Locate the cell with the specified text and output its (x, y) center coordinate. 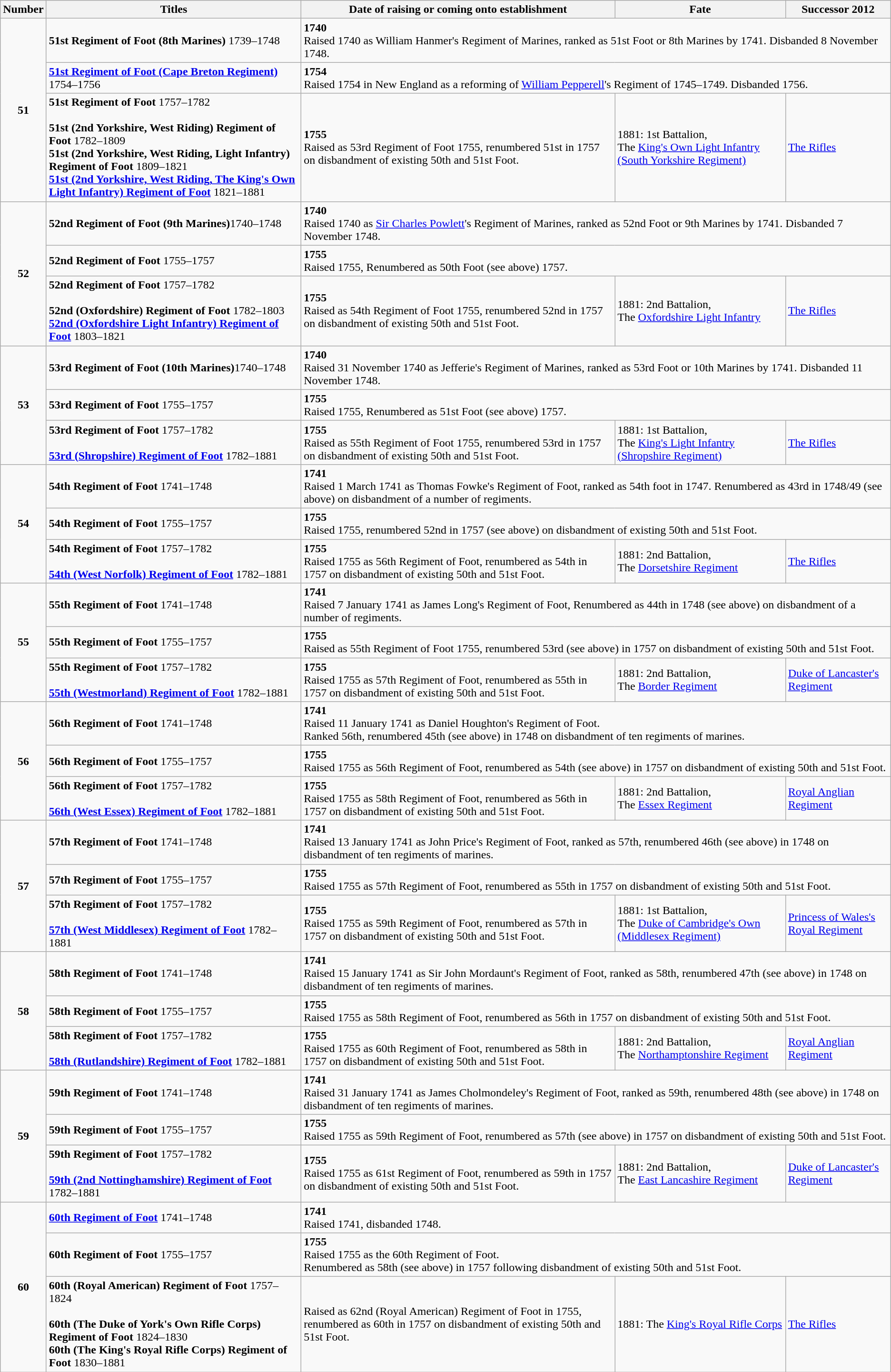
55th Regiment of Foot 1741–1748 (173, 605)
1741Raised 7 January 1741 as James Long's Regiment of Foot, Renumbered as 44th in 1748 (see above) on disbandment of a number of regiments. (596, 605)
59 (23, 1136)
56th Regiment of Foot 1757–178256th (West Essex) Regiment of Foot 1782–1881 (173, 798)
1755Raised 1755 as 56th Regiment of Foot, renumbered as 54th (see above) in 1757 on disbandment of existing 50th and 51st Foot. (596, 761)
59th Regiment of Foot 1757–178259th (2nd Nottinghamshire) Regiment of Foot 1782–1881 (173, 1173)
51st Regiment of Foot (Cape Breton Regiment) 1754–1756 (173, 78)
57 (23, 886)
59th Regiment of Foot 1741–1748 (173, 1092)
1881: 2nd Battalion,The Border Regiment (700, 680)
53rd Regiment of Foot 1755–1757 (173, 405)
1755Raised 1755, renumbered 52nd in 1757 (see above) on disbandment of existing 50th and 51st Foot. (596, 524)
1881: 2nd Battalion,The Dorsetshire Regiment (700, 561)
58th Regiment of Foot 1757–178258th (Rutlandshire) Regiment of Foot 1782–1881 (173, 1048)
55th Regiment of Foot 1755–1757 (173, 643)
1755Raised 1755 as 59th Regiment of Foot, renumbered as 57th in 1757 on disbandment of existing 50th and 51st Foot. (458, 924)
58th Regiment of Foot 1755–1757 (173, 1011)
1881: 1st Battalion,The King's Light Infantry (Shropshire Regiment) (700, 442)
1755Raised 1755 as 59th Regiment of Foot, renumbered as 57th (see above) in 1757 on disbandment of existing 50th and 51st Foot. (596, 1129)
57th Regiment of Foot 1755–1757 (173, 880)
51 (23, 110)
1754Raised 1754 in New England as a reforming of William Pepperell's Regiment of 1745–1749. Disbanded 1756. (596, 78)
55 (23, 643)
60th Regiment of Foot 1741–1748 (173, 1217)
1740Raised 1740 as William Hanmer's Regiment of Marines, ranked as 51st Foot or 8th Marines by 1741. Disbanded 8 November 1748. (596, 40)
1881: 1st Battalion,The King's Own Light Infantry (South Yorkshire Regiment) (700, 148)
53rd Regiment of Foot (10th Marines)1740–1748 (173, 368)
55th Regiment of Foot 1757–178255th (Westmorland) Regiment of Foot 1782–1881 (173, 680)
52nd Regiment of Foot (9th Marines)1740–1748 (173, 223)
60 (23, 1286)
1741Raised 1741, disbanded 1748. (596, 1217)
1755Raised 1755 as the 60th Regiment of Foot. Renumbered as 58th (see above) in 1757 following disbandment of existing 50th and 51st Foot. (596, 1255)
1881: The King's Royal Rifle Corps (700, 1324)
1740Raised 31 November 1740 as Jefferie's Regiment of Marines, ranked as 53rd Foot or 10th Marines by 1741. Disbanded 11 November 1748. (596, 368)
57th Regiment of Foot 1757–178257th (West Middlesex) Regiment of Foot 1782–1881 (173, 924)
1740Raised 1740 as Sir Charles Powlett's Regiment of Marines, ranked as 52nd Foot or 9th Marines by 1741. Disbanded 7 November 1748. (596, 223)
59th Regiment of Foot 1755–1757 (173, 1129)
1755Raised as 54th Regiment of Foot 1755, renumbered 52nd in 1757 on disbandment of existing 50th and 51st Foot. (458, 311)
1755Raised as 55th Regiment of Foot 1755, renumbered 53rd (see above) in 1757 on disbandment of existing 50th and 51st Foot. (596, 643)
60th Regiment of Foot 1755–1757 (173, 1255)
52nd Regiment of Foot 1757–178252nd (Oxfordshire) Regiment of Foot 1782–1803 52nd (Oxfordshire Light Infantry) Regiment of Foot 1803–1821 (173, 311)
1881: 2nd Battalion,The East Lancashire Regiment (700, 1173)
Princess of Wales's Royal Regiment (838, 924)
58th Regiment of Foot 1741–1748 (173, 974)
57th Regiment of Foot 1741–1748 (173, 842)
Number (23, 10)
54th Regiment of Foot 1741–1748 (173, 486)
Titles (173, 10)
1755Raised as 55th Regiment of Foot 1755, renumbered 53rd in 1757 on disbandment of existing 50th and 51st Foot. (458, 442)
53 (23, 405)
1755Raised 1755 as 56th Regiment of Foot, renumbered as 54th in 1757 on disbandment of existing 50th and 51st Foot. (458, 561)
56 (23, 761)
Raised as 62nd (Royal American) Regiment of Foot in 1755, renumbered as 60th in 1757 on disbandment of existing 50th and 51st Foot. (458, 1324)
1881: 1st Battalion,The Duke of Cambridge's Own (Middlesex Regiment) (700, 924)
1755Raised 1755, Renumbered as 51st Foot (see above) 1757. (596, 405)
54th Regiment of Foot 1755–1757 (173, 524)
1755Raised 1755, Renumbered as 50th Foot (see above) 1757. (596, 261)
52nd Regiment of Foot 1755–1757 (173, 261)
1881: 2nd Battalion,The Northamptonshire Regiment (700, 1048)
Date of raising or coming onto establishment (458, 10)
52 (23, 273)
58 (23, 1011)
51st Regiment of Foot (8th Marines) 1739–1748 (173, 40)
1881: 2nd Battalion,The Oxfordshire Light Infantry (700, 311)
1881: 2nd Battalion,The Essex Regiment (700, 798)
1755Raised 1755 as 60th Regiment of Foot, renumbered as 58th in 1757 on disbandment of existing 50th and 51st Foot. (458, 1048)
1755Raised 1755 as 61st Regiment of Foot, renumbered as 59th in 1757 on disbandment of existing 50th and 51st Foot. (458, 1173)
53rd Regiment of Foot 1757–178253rd (Shropshire) Regiment of Foot 1782–1881 (173, 442)
56th Regiment of Foot 1741–1748 (173, 724)
54th Regiment of Foot 1757–178254th (West Norfolk) Regiment of Foot 1782–1881 (173, 561)
1755Raised as 53rd Regiment of Foot 1755, renumbered 51st in 1757 on disbandment of existing 50th and 51st Foot. (458, 148)
54 (23, 524)
Successor 2012 (838, 10)
Fate (700, 10)
56th Regiment of Foot 1755–1757 (173, 761)
